Find where the given text appears and provide that cell's center as [X, Y] coordinate. 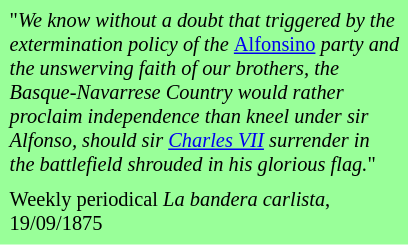
Weekly periodical La bandera carlista, 19/09/1875 [204, 212]
